Provide the (X, Y) coordinate of the cell's center where the given text is located.  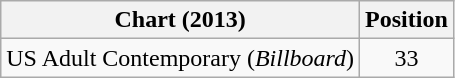
Chart (2013) (180, 20)
Position (407, 20)
33 (407, 58)
US Adult Contemporary (Billboard) (180, 58)
